Determine the (x, y) coordinate at the center of the cell enclosing the given text.  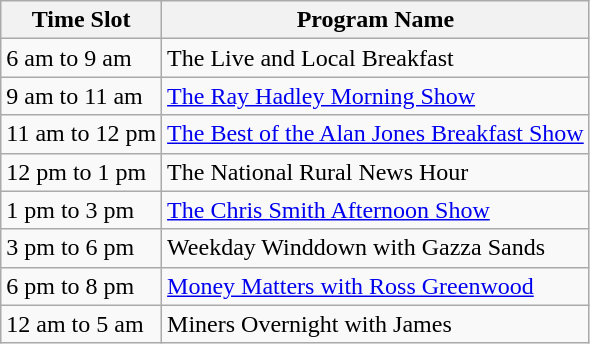
12 am to 5 am (82, 324)
Miners Overnight with James (376, 324)
Time Slot (82, 20)
6 am to 9 am (82, 58)
9 am to 11 am (82, 96)
The Ray Hadley Morning Show (376, 96)
The Live and Local Breakfast (376, 58)
1 pm to 3 pm (82, 210)
Money Matters with Ross Greenwood (376, 286)
11 am to 12 pm (82, 134)
The Chris Smith Afternoon Show (376, 210)
Weekday Winddown with Gazza Sands (376, 248)
The National Rural News Hour (376, 172)
6 pm to 8 pm (82, 286)
12 pm to 1 pm (82, 172)
3 pm to 6 pm (82, 248)
The Best of the Alan Jones Breakfast Show (376, 134)
Program Name (376, 20)
